Pinpoint the cell where the given text exists, returning its [X, Y] midpoint coordinate. 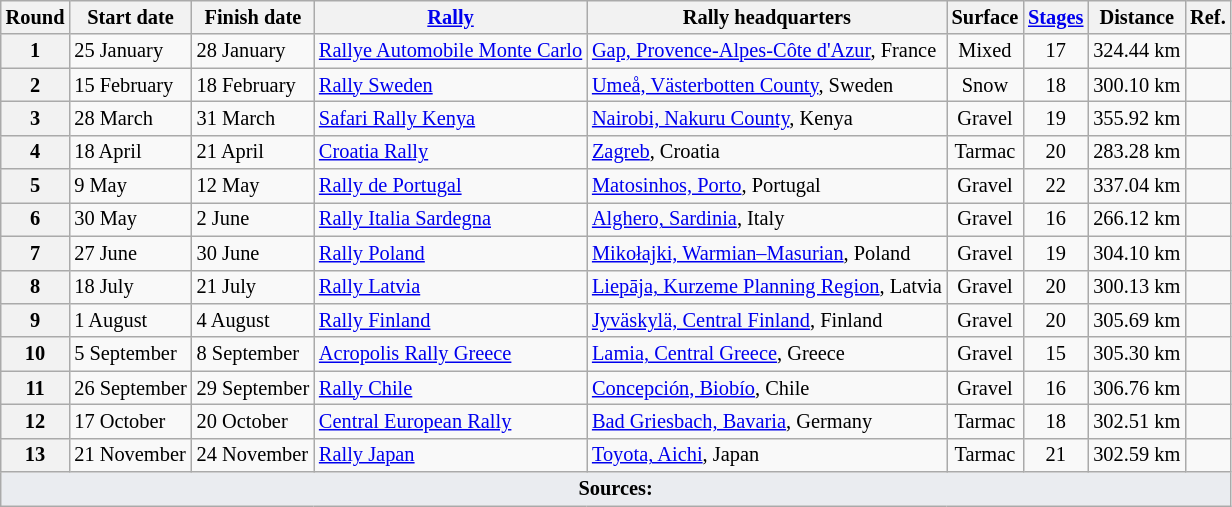
1 [36, 51]
20 October [253, 421]
31 March [253, 118]
2 June [253, 219]
Start date [130, 17]
18 July [130, 287]
Rally de Portugal [450, 186]
Rally Finland [450, 320]
11 [36, 388]
266.12 km [1136, 219]
Mikołajki, Warmian–Masurian, Poland [767, 253]
Concepción, Biobío, Chile [767, 388]
28 March [130, 118]
28 January [253, 51]
9 May [130, 186]
17 [1056, 51]
5 September [130, 354]
1 August [130, 320]
Matosinhos, Porto, Portugal [767, 186]
Acropolis Rally Greece [450, 354]
Surface [985, 17]
Mixed [985, 51]
7 [36, 253]
302.51 km [1136, 421]
21 July [253, 287]
17 October [130, 421]
Stages [1056, 17]
Rally headquarters [767, 17]
Alghero, Sardinia, Italy [767, 219]
Gap, Provence-Alpes-Côte d'Azur, France [767, 51]
8 September [253, 354]
Central European Rally [450, 421]
Jyväskylä, Central Finland, Finland [767, 320]
18 February [253, 85]
324.44 km [1136, 51]
300.10 km [1136, 85]
Round [36, 17]
29 September [253, 388]
Sources: [616, 489]
2 [36, 85]
9 [36, 320]
355.92 km [1136, 118]
30 May [130, 219]
18 April [130, 152]
4 August [253, 320]
Nairobi, Nakuru County, Kenya [767, 118]
Bad Griesbach, Bavaria, Germany [767, 421]
300.13 km [1136, 287]
12 [36, 421]
337.04 km [1136, 186]
21 April [253, 152]
302.59 km [1136, 455]
Rallye Automobile Monte Carlo [450, 51]
Rally Chile [450, 388]
Zagreb, Croatia [767, 152]
Rally Sweden [450, 85]
21 [1056, 455]
Liepāja, Kurzeme Planning Region, Latvia [767, 287]
283.28 km [1136, 152]
Rally Poland [450, 253]
26 September [130, 388]
Lamia, Central Greece, Greece [767, 354]
Rally Latvia [450, 287]
306.76 km [1136, 388]
15 [1056, 354]
3 [36, 118]
15 February [130, 85]
30 June [253, 253]
Rally [450, 17]
305.30 km [1136, 354]
8 [36, 287]
Finish date [253, 17]
6 [36, 219]
Distance [1136, 17]
22 [1056, 186]
Snow [985, 85]
304.10 km [1136, 253]
Toyota, Aichi, Japan [767, 455]
24 November [253, 455]
25 January [130, 51]
Safari Rally Kenya [450, 118]
21 November [130, 455]
27 June [130, 253]
13 [36, 455]
10 [36, 354]
Rally Italia Sardegna [450, 219]
5 [36, 186]
Ref. [1208, 17]
Croatia Rally [450, 152]
305.69 km [1136, 320]
4 [36, 152]
Umeå, Västerbotten County, Sweden [767, 85]
12 May [253, 186]
Rally Japan [450, 455]
